Extract the (X, Y) coordinate from the center of the cell holding the provided text.  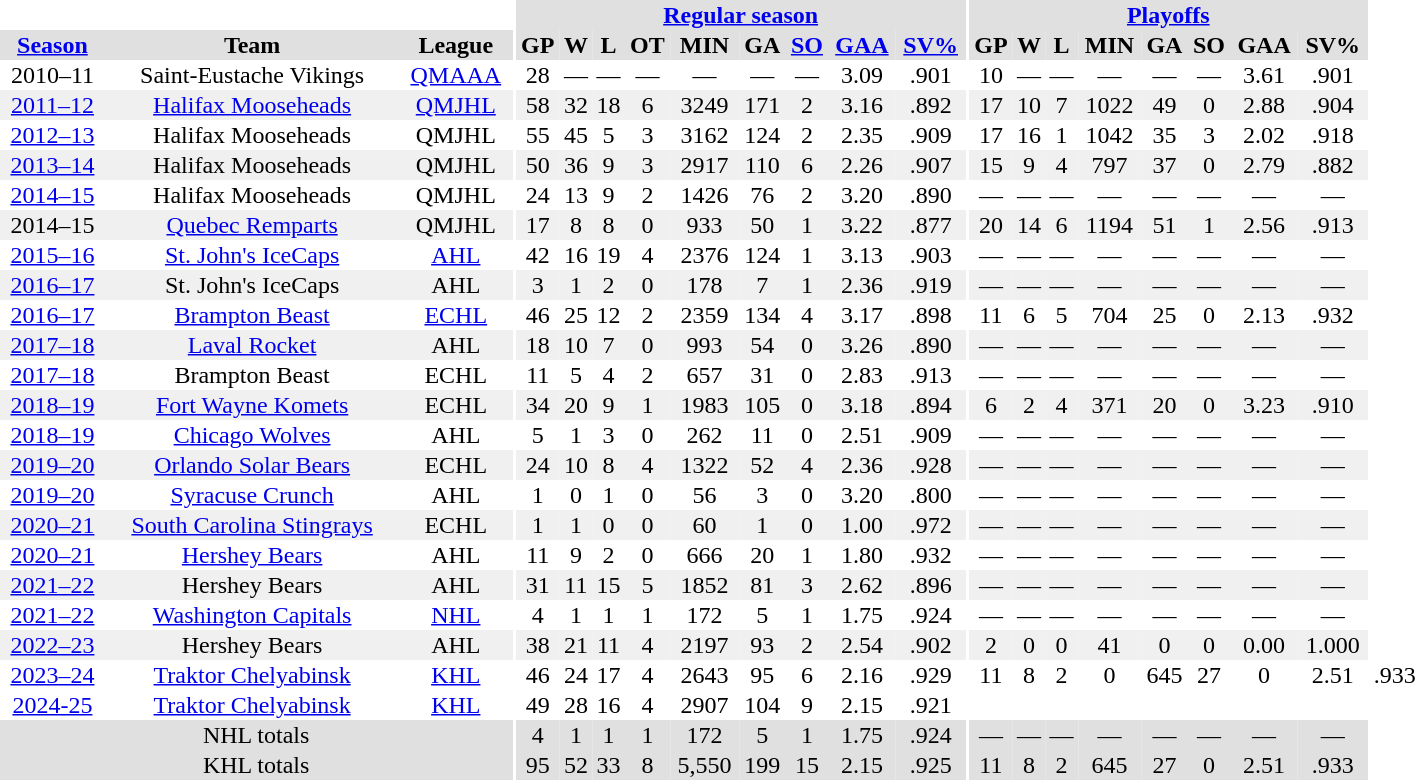
110 (762, 165)
1022 (1110, 105)
3.23 (1264, 405)
93 (762, 645)
3.22 (862, 225)
2.62 (862, 585)
3.61 (1264, 75)
South Carolina Stingrays (252, 525)
3162 (704, 135)
2.79 (1264, 165)
2643 (704, 675)
.933 (1333, 765)
21 (576, 645)
1.00 (862, 525)
Orlando Solar Bears (252, 465)
797 (1110, 165)
.896 (931, 585)
0.00 (1264, 645)
3.17 (862, 315)
3249 (704, 105)
Chicago Wolves (252, 435)
262 (704, 435)
2.13 (1264, 315)
2907 (704, 705)
2.02 (1264, 135)
76 (762, 195)
.898 (931, 315)
OT (648, 45)
3.26 (862, 345)
35 (1164, 135)
Team (252, 45)
.925 (931, 765)
.904 (1333, 105)
3.18 (862, 405)
13 (576, 195)
2011–12 (52, 105)
19 (608, 255)
37 (1164, 165)
League (456, 45)
Regular season (741, 15)
.928 (931, 465)
2022–23 (52, 645)
33 (608, 765)
Washington Capitals (252, 615)
1852 (704, 585)
104 (762, 705)
.903 (931, 255)
993 (704, 345)
12 (608, 315)
657 (704, 375)
.882 (1333, 165)
58 (538, 105)
.910 (1333, 405)
2.35 (862, 135)
2.88 (1264, 105)
2.56 (1264, 225)
36 (576, 165)
3.09 (862, 75)
Playoffs (1168, 15)
3.13 (862, 255)
.902 (931, 645)
2197 (704, 645)
NHL totals (256, 735)
5,550 (704, 765)
2015–16 (52, 255)
371 (1110, 405)
2359 (704, 315)
32 (576, 105)
41 (1110, 645)
14 (1030, 225)
.919 (931, 285)
38 (538, 645)
134 (762, 315)
2.26 (862, 165)
.892 (931, 105)
2.16 (862, 675)
933 (704, 225)
NHL (456, 615)
Laval Rocket (252, 345)
Saint-Eustache Vikings (252, 75)
54 (762, 345)
Quebec Remparts (252, 225)
.929 (931, 675)
.921 (931, 705)
2010–11 (52, 75)
KHL totals (256, 765)
55 (538, 135)
666 (704, 555)
1322 (704, 465)
45 (576, 135)
2.54 (862, 645)
1983 (704, 405)
.972 (931, 525)
105 (762, 405)
199 (762, 765)
171 (762, 105)
2.83 (862, 375)
3.16 (862, 105)
60 (704, 525)
.894 (931, 405)
42 (538, 255)
1042 (1110, 135)
1.80 (862, 555)
Syracuse Crunch (252, 495)
2376 (704, 255)
704 (1110, 315)
.907 (931, 165)
56 (704, 495)
2024-25 (52, 705)
51 (1164, 225)
2012–13 (52, 135)
1426 (704, 195)
2023–24 (52, 675)
.877 (931, 225)
.800 (931, 495)
.918 (1333, 135)
Season (52, 45)
Fort Wayne Komets (252, 405)
34 (538, 405)
2013–14 (52, 165)
178 (704, 285)
1194 (1110, 225)
1.000 (1333, 645)
2917 (704, 165)
QMAAA (456, 75)
81 (762, 585)
